Identify which cell holds the provided text, then report its (x, y) central coordinate. 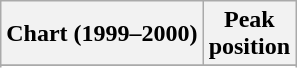
Peakposition (249, 34)
Chart (1999–2000) (102, 34)
